Provide the [X, Y] coordinate of the cell's center where the given text is located.  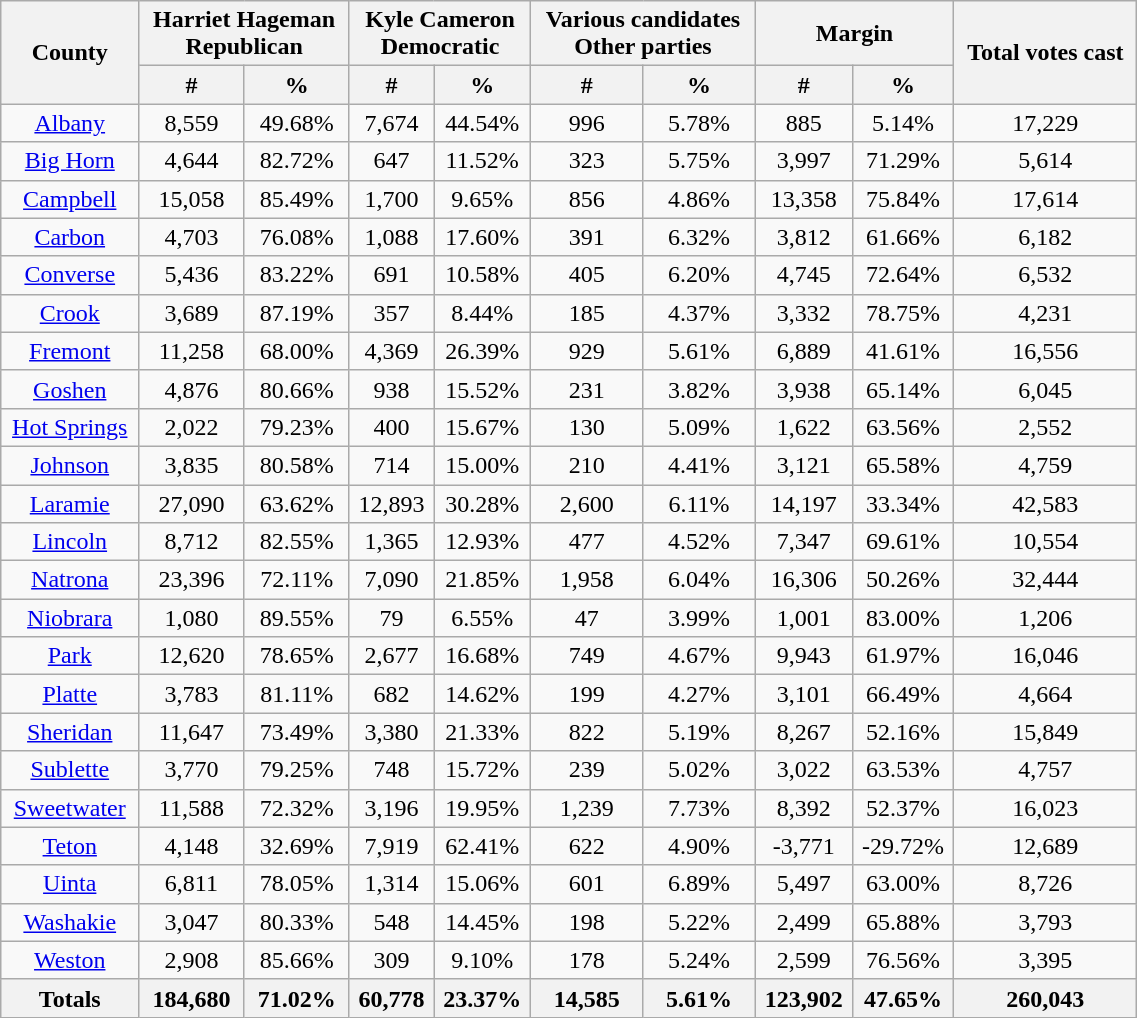
Uinta [70, 884]
2,600 [587, 503]
16,556 [1046, 351]
2,599 [804, 960]
6,045 [1046, 389]
Natrona [70, 580]
260,043 [1046, 998]
622 [587, 846]
391 [587, 237]
1,088 [391, 237]
Teton [70, 846]
4,231 [1046, 313]
4.37% [699, 313]
1,365 [391, 542]
87.19% [296, 313]
Hot Springs [70, 427]
5.24% [699, 960]
72.32% [296, 808]
71.02% [296, 998]
5.14% [903, 123]
Converse [70, 275]
15.06% [482, 884]
83.22% [296, 275]
80.66% [296, 389]
4.52% [699, 542]
Albany [70, 123]
885 [804, 123]
7.73% [699, 808]
Harriet HagemanRepublican [244, 34]
3,022 [804, 770]
Johnson [70, 465]
4,745 [804, 275]
15.67% [482, 427]
County [70, 52]
548 [391, 922]
14.45% [482, 922]
17,614 [1046, 199]
78.65% [296, 656]
2,677 [391, 656]
11.52% [482, 161]
52.37% [903, 808]
8,712 [192, 542]
15.72% [482, 770]
17,229 [1046, 123]
4,757 [1046, 770]
82.55% [296, 542]
4,703 [192, 237]
1,700 [391, 199]
Laramie [70, 503]
42,583 [1046, 503]
357 [391, 313]
26.39% [482, 351]
23.37% [482, 998]
400 [391, 427]
79.23% [296, 427]
8,392 [804, 808]
16.68% [482, 656]
80.58% [296, 465]
7,919 [391, 846]
15.00% [482, 465]
-29.72% [903, 846]
30.28% [482, 503]
Goshen [70, 389]
5,436 [192, 275]
69.61% [903, 542]
49.68% [296, 123]
6.55% [482, 618]
3.99% [699, 618]
5,497 [804, 884]
68.00% [296, 351]
5.78% [699, 123]
8.44% [482, 313]
323 [587, 161]
Fremont [70, 351]
78.75% [903, 313]
44.54% [482, 123]
15.52% [482, 389]
10.58% [482, 275]
61.66% [903, 237]
72.11% [296, 580]
Weston [70, 960]
52.16% [903, 732]
184,680 [192, 998]
12.93% [482, 542]
9,943 [804, 656]
Sweetwater [70, 808]
6.32% [699, 237]
130 [587, 427]
199 [587, 694]
3,938 [804, 389]
6,889 [804, 351]
4.67% [699, 656]
1,622 [804, 427]
79 [391, 618]
3,380 [391, 732]
2,552 [1046, 427]
Totals [70, 998]
4,644 [192, 161]
2,499 [804, 922]
65.14% [903, 389]
3.82% [699, 389]
5.02% [699, 770]
14,197 [804, 503]
Carbon [70, 237]
647 [391, 161]
185 [587, 313]
749 [587, 656]
73.49% [296, 732]
691 [391, 275]
78.05% [296, 884]
Sublette [70, 770]
7,090 [391, 580]
5.19% [699, 732]
9.65% [482, 199]
1,206 [1046, 618]
85.49% [296, 199]
856 [587, 199]
13,358 [804, 199]
4,759 [1046, 465]
Various candidatesOther parties [643, 34]
72.64% [903, 275]
60,778 [391, 998]
8,267 [804, 732]
5.75% [699, 161]
19.95% [482, 808]
996 [587, 123]
65.88% [903, 922]
10,554 [1046, 542]
15,849 [1046, 732]
1,314 [391, 884]
1,239 [587, 808]
9.10% [482, 960]
83.00% [903, 618]
Campbell [70, 199]
405 [587, 275]
5.22% [699, 922]
3,812 [804, 237]
12,620 [192, 656]
12,689 [1046, 846]
3,395 [1046, 960]
2,908 [192, 960]
11,258 [192, 351]
477 [587, 542]
61.97% [903, 656]
79.25% [296, 770]
6,811 [192, 884]
6.11% [699, 503]
-3,771 [804, 846]
198 [587, 922]
6.04% [699, 580]
11,588 [192, 808]
80.33% [296, 922]
Niobrara [70, 618]
Kyle CameronDemocratic [440, 34]
3,121 [804, 465]
16,023 [1046, 808]
3,770 [192, 770]
1,958 [587, 580]
3,793 [1046, 922]
3,332 [804, 313]
85.66% [296, 960]
210 [587, 465]
63.00% [903, 884]
33.34% [903, 503]
7,347 [804, 542]
3,835 [192, 465]
1,080 [192, 618]
21.33% [482, 732]
32,444 [1046, 580]
4,369 [391, 351]
4.27% [699, 694]
3,101 [804, 694]
21.85% [482, 580]
62.41% [482, 846]
Big Horn [70, 161]
5,614 [1046, 161]
3,196 [391, 808]
3,783 [192, 694]
7,674 [391, 123]
47.65% [903, 998]
4,876 [192, 389]
4.90% [699, 846]
16,306 [804, 580]
Sheridan [70, 732]
89.55% [296, 618]
81.11% [296, 694]
63.62% [296, 503]
23,396 [192, 580]
63.53% [903, 770]
5.09% [699, 427]
6,182 [1046, 237]
Platte [70, 694]
8,559 [192, 123]
66.49% [903, 694]
Total votes cast [1046, 52]
12,893 [391, 503]
47 [587, 618]
14,585 [587, 998]
8,726 [1046, 884]
16,046 [1046, 656]
4,664 [1046, 694]
123,902 [804, 998]
11,647 [192, 732]
82.72% [296, 161]
50.26% [903, 580]
71.29% [903, 161]
75.84% [903, 199]
65.58% [903, 465]
Washakie [70, 922]
601 [587, 884]
76.56% [903, 960]
231 [587, 389]
4.86% [699, 199]
2,022 [192, 427]
4.41% [699, 465]
3,997 [804, 161]
6.20% [699, 275]
748 [391, 770]
Lincoln [70, 542]
309 [391, 960]
6,532 [1046, 275]
63.56% [903, 427]
17.60% [482, 237]
929 [587, 351]
714 [391, 465]
6.89% [699, 884]
76.08% [296, 237]
Crook [70, 313]
41.61% [903, 351]
682 [391, 694]
3,047 [192, 922]
Margin [854, 34]
239 [587, 770]
3,689 [192, 313]
822 [587, 732]
15,058 [192, 199]
4,148 [192, 846]
178 [587, 960]
938 [391, 389]
14.62% [482, 694]
27,090 [192, 503]
1,001 [804, 618]
32.69% [296, 846]
Park [70, 656]
